Output the [x, y] coordinate of the center of the cell containing the given text.  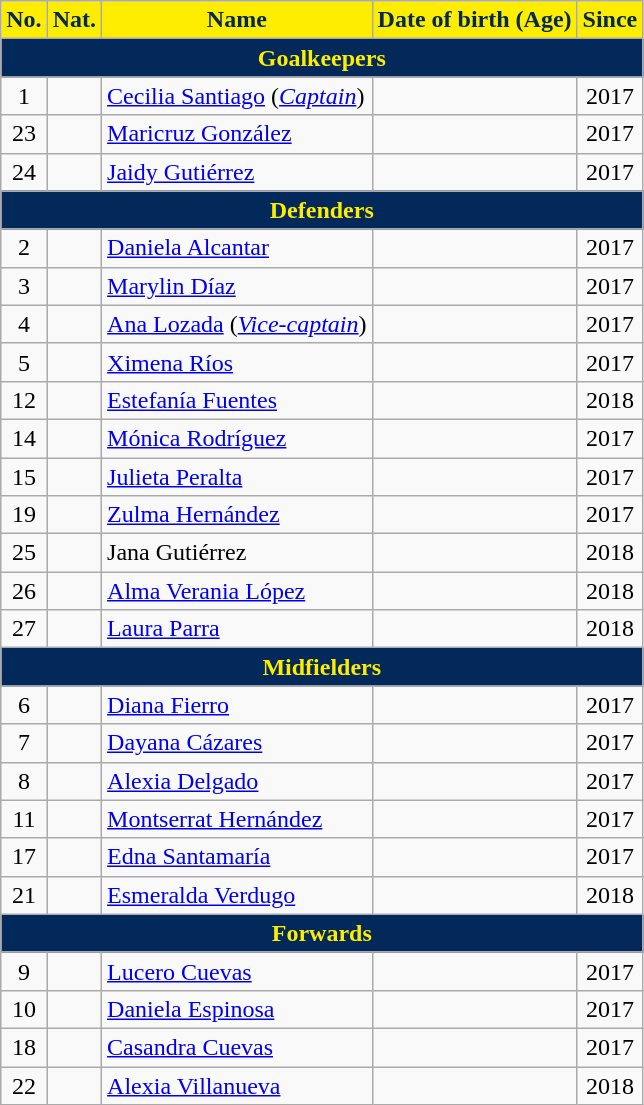
8 [24, 781]
3 [24, 286]
2 [24, 248]
5 [24, 362]
Ximena Ríos [237, 362]
Casandra Cuevas [237, 1047]
24 [24, 172]
Cecilia Santiago (Captain) [237, 96]
Jana Gutiérrez [237, 553]
7 [24, 743]
Midfielders [322, 667]
Marylin Díaz [237, 286]
9 [24, 971]
Forwards [322, 933]
Zulma Hernández [237, 515]
Montserrat Hernández [237, 819]
18 [24, 1047]
26 [24, 591]
Alexia Villanueva [237, 1085]
22 [24, 1085]
Laura Parra [237, 629]
19 [24, 515]
Defenders [322, 210]
Alma Verania López [237, 591]
11 [24, 819]
Nat. [74, 20]
Estefanía Fuentes [237, 400]
Daniela Alcantar [237, 248]
25 [24, 553]
10 [24, 1009]
Alexia Delgado [237, 781]
14 [24, 438]
Ana Lozada (Vice-captain) [237, 324]
23 [24, 134]
15 [24, 477]
Lucero Cuevas [237, 971]
17 [24, 857]
27 [24, 629]
21 [24, 895]
Dayana Cázares [237, 743]
1 [24, 96]
No. [24, 20]
12 [24, 400]
Goalkeepers [322, 58]
Julieta Peralta [237, 477]
Diana Fierro [237, 705]
6 [24, 705]
Since [610, 20]
Date of birth (Age) [474, 20]
Jaidy Gutiérrez [237, 172]
Esmeralda Verdugo [237, 895]
Mónica Rodríguez [237, 438]
Daniela Espinosa [237, 1009]
Name [237, 20]
Maricruz González [237, 134]
Edna Santamaría [237, 857]
4 [24, 324]
